From the cell containing the given text, extract its center point as (x, y) coordinate. 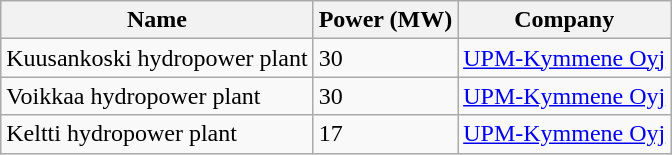
Kuusankoski hydropower plant (157, 58)
Keltti hydropower plant (157, 134)
Company (564, 20)
Power (MW) (386, 20)
Voikkaa hydropower plant (157, 96)
17 (386, 134)
Name (157, 20)
